Scan for the cell matching the given text and deliver its (x, y) coordinate at center. 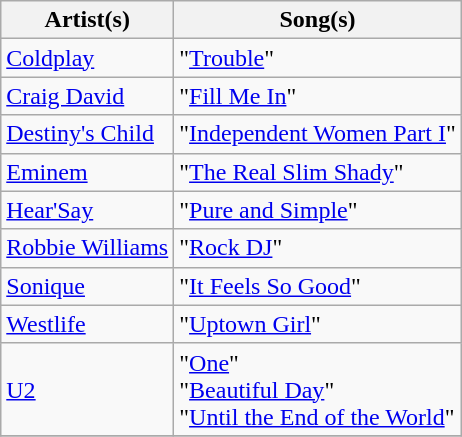
"Pure and Simple" (318, 210)
Eminem (88, 172)
"Independent Women Part I" (318, 134)
Craig David (88, 96)
Robbie Williams (88, 248)
"The Real Slim Shady" (318, 172)
"Fill Me In" (318, 96)
Westlife (88, 324)
Sonique (88, 286)
Hear'Say (88, 210)
Destiny's Child (88, 134)
"Uptown Girl" (318, 324)
"Trouble" (318, 58)
"One""Beautiful Day""Until the End of the World" (318, 389)
"It Feels So Good" (318, 286)
"Rock DJ" (318, 248)
Coldplay (88, 58)
Song(s) (318, 20)
U2 (88, 389)
Artist(s) (88, 20)
